Scan for the cell matching the given text and deliver its [X, Y] coordinate at center. 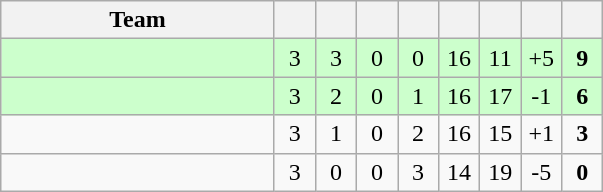
-5 [542, 172]
14 [460, 172]
6 [582, 96]
Team [138, 20]
15 [500, 134]
11 [500, 58]
-1 [542, 96]
17 [500, 96]
+5 [542, 58]
19 [500, 172]
+1 [542, 134]
9 [582, 58]
